For the text-containing cell, return its midpoint in (X, Y) coordinate format. 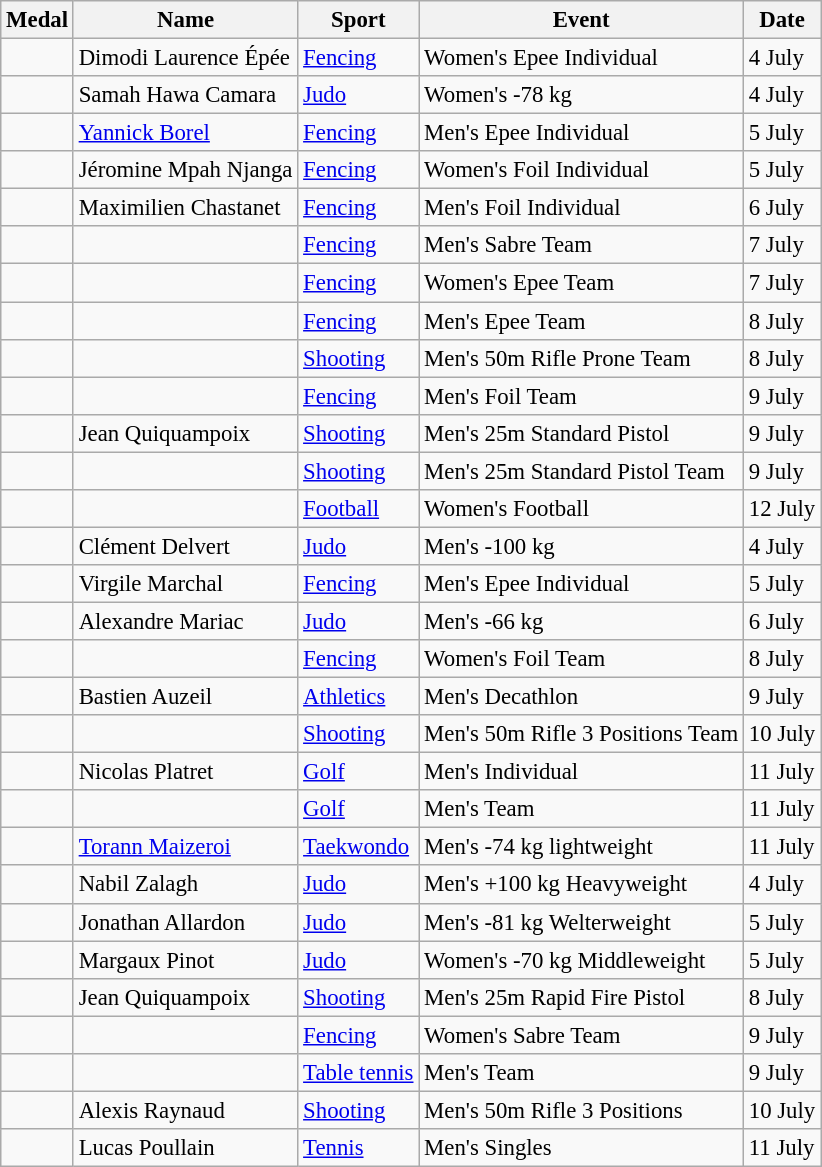
Women's Football (582, 509)
Jéromine Mpah Njanga (185, 170)
Medal (38, 20)
Men's +100 kg Heavyweight (582, 885)
Maximilien Chastanet (185, 208)
Yannick Borel (185, 133)
Clément Delvert (185, 546)
Men's 50m Rifle 3 Positions (582, 1110)
Men's Foil Team (582, 396)
12 July (782, 509)
Men's Decathlon (582, 697)
Men's -100 kg (582, 546)
Women's -78 kg (582, 95)
Nicolas Platret (185, 772)
Table tennis (358, 1073)
Men's Foil Individual (582, 208)
Men's 50m Rifle Prone Team (582, 358)
Sport (358, 20)
Torann Maizeroi (185, 847)
Women's Foil Team (582, 659)
Alexandre Mariac (185, 621)
Event (582, 20)
Virgile Marchal (185, 584)
Men's Singles (582, 1148)
Women's -70 kg Middleweight (582, 960)
Men's -74 kg lightweight (582, 847)
Men's 25m Rapid Fire Pistol (582, 997)
Women's Epee Individual (582, 58)
Men's Epee Team (582, 321)
Nabil Zalagh (185, 885)
Dimodi Laurence Épée (185, 58)
Women's Sabre Team (582, 1035)
Women's Foil Individual (582, 170)
Men's 25m Standard Pistol (582, 433)
Bastien Auzeil (185, 697)
Alexis Raynaud (185, 1110)
Samah Hawa Camara (185, 95)
Name (185, 20)
Men's -81 kg Welterweight (582, 922)
Date (782, 20)
Taekwondo (358, 847)
Football (358, 509)
Women's Epee Team (582, 283)
Athletics (358, 697)
Lucas Poullain (185, 1148)
Men's Individual (582, 772)
Men's 25m Standard Pistol Team (582, 471)
Men's Sabre Team (582, 245)
Margaux Pinot (185, 960)
Tennis (358, 1148)
Men's -66 kg (582, 621)
Jonathan Allardon (185, 922)
Men's 50m Rifle 3 Positions Team (582, 734)
